From the cell containing the given text, extract its center point as [X, Y] coordinate. 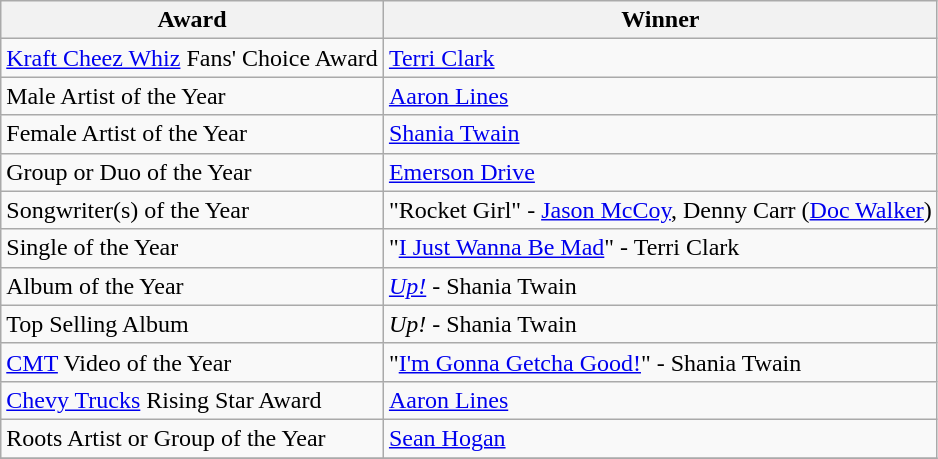
Award [192, 20]
CMT Video of the Year [192, 362]
Single of the Year [192, 248]
Emerson Drive [660, 172]
Terri Clark [660, 58]
Kraft Cheez Whiz Fans' Choice Award [192, 58]
Male Artist of the Year [192, 96]
Roots Artist or Group of the Year [192, 438]
"I Just Wanna Be Mad" - Terri Clark [660, 248]
Winner [660, 20]
Album of the Year [192, 286]
Female Artist of the Year [192, 134]
Shania Twain [660, 134]
Group or Duo of the Year [192, 172]
Sean Hogan [660, 438]
Songwriter(s) of the Year [192, 210]
Chevy Trucks Rising Star Award [192, 400]
"I'm Gonna Getcha Good!" - Shania Twain [660, 362]
Top Selling Album [192, 324]
"Rocket Girl" - Jason McCoy, Denny Carr (Doc Walker) [660, 210]
